Pinpoint the cell where the given text exists, returning its (X, Y) midpoint coordinate. 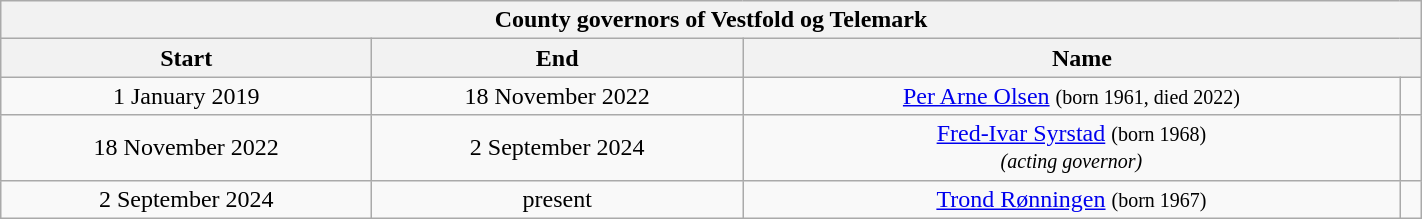
present (558, 199)
End (558, 58)
Start (186, 58)
Name (1082, 58)
County governors of Vestfold og Telemark (711, 20)
Fred-Ivar Syrstad (born 1968)(acting governor) (1072, 148)
Trond Rønningen (born 1967) (1072, 199)
1 January 2019 (186, 96)
Per Arne Olsen (born 1961, died 2022) (1072, 96)
